Return the [x, y] coordinate for the center point of the cell that contains the specified text.  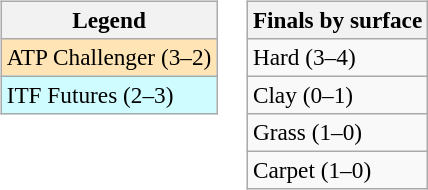
Carpet (1–0) [337, 171]
Finals by surface [337, 20]
Grass (1–0) [337, 133]
ATP Challenger (3–2) [108, 57]
Legend [108, 20]
Clay (0–1) [337, 95]
Hard (3–4) [337, 57]
ITF Futures (2–3) [108, 95]
